Determine the [x, y] coordinate at the center of the cell enclosing the given text.  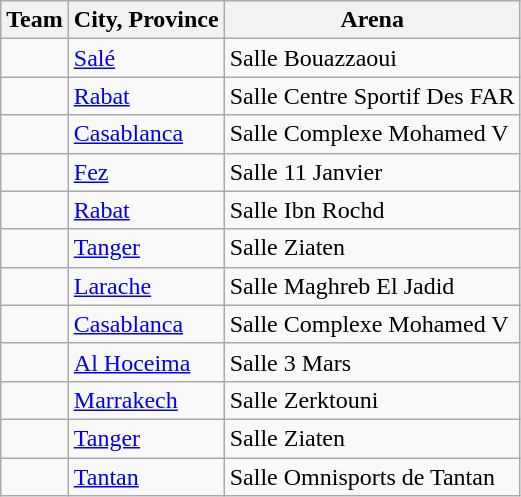
Salle Zerktouni [372, 400]
Salle Omnisports de Tantan [372, 477]
Salle Bouazzaoui [372, 58]
Al Hoceima [146, 362]
Marrakech [146, 400]
Arena [372, 20]
Salle Ibn Rochd [372, 210]
Salle Centre Sportif Des FAR [372, 96]
Salle 3 Mars [372, 362]
Salle Maghreb El Jadid [372, 286]
City, Province [146, 20]
Salle 11 Janvier [372, 172]
Fez [146, 172]
Team [35, 20]
Larache [146, 286]
Salé [146, 58]
Tantan [146, 477]
